For the text-containing cell, return its midpoint in [x, y] coordinate format. 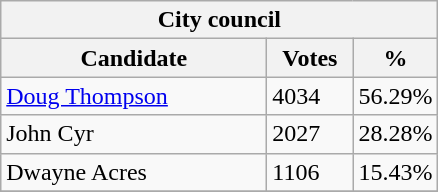
56.29% [396, 96]
% [396, 58]
City council [220, 20]
Votes [310, 58]
1106 [310, 172]
John Cyr [134, 134]
Candidate [134, 58]
4034 [310, 96]
15.43% [396, 172]
28.28% [396, 134]
Dwayne Acres [134, 172]
2027 [310, 134]
Doug Thompson [134, 96]
